Detect which cell encompasses the target text, then output its [x, y] center coordinate. 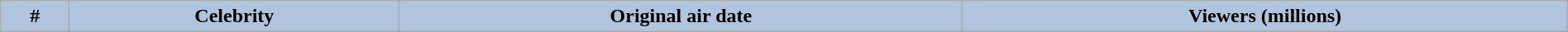
Original air date [681, 16]
Viewers (millions) [1265, 16]
Celebrity [235, 16]
# [35, 16]
